Pinpoint the cell where the given text exists, returning its [X, Y] midpoint coordinate. 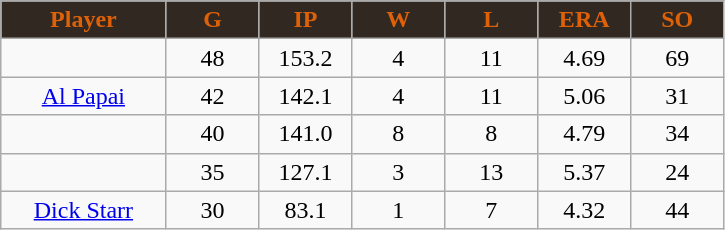
SO [678, 20]
Dick Starr [84, 210]
127.1 [306, 172]
IP [306, 20]
W [398, 20]
31 [678, 96]
5.37 [584, 172]
4.79 [584, 134]
4.69 [584, 58]
153.2 [306, 58]
Player [84, 20]
24 [678, 172]
42 [212, 96]
40 [212, 134]
35 [212, 172]
4.32 [584, 210]
83.1 [306, 210]
G [212, 20]
Al Papai [84, 96]
13 [492, 172]
5.06 [584, 96]
44 [678, 210]
141.0 [306, 134]
48 [212, 58]
7 [492, 210]
ERA [584, 20]
1 [398, 210]
30 [212, 210]
34 [678, 134]
3 [398, 172]
69 [678, 58]
L [492, 20]
142.1 [306, 96]
